Search for the cell housing the specified text and yield its (x, y) center coordinate. 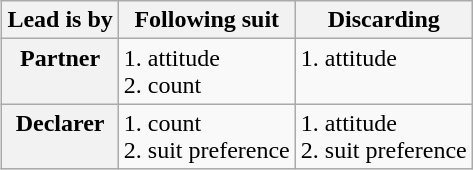
Following suit (206, 20)
Declarer (60, 136)
Discarding (384, 20)
1. attitude (384, 72)
1. attitude2. suit preference (384, 136)
Partner (60, 72)
1. attitude2. count (206, 72)
1. count2. suit preference (206, 136)
Lead is by (60, 20)
